Locate the cell with the specified text and output its (x, y) center coordinate. 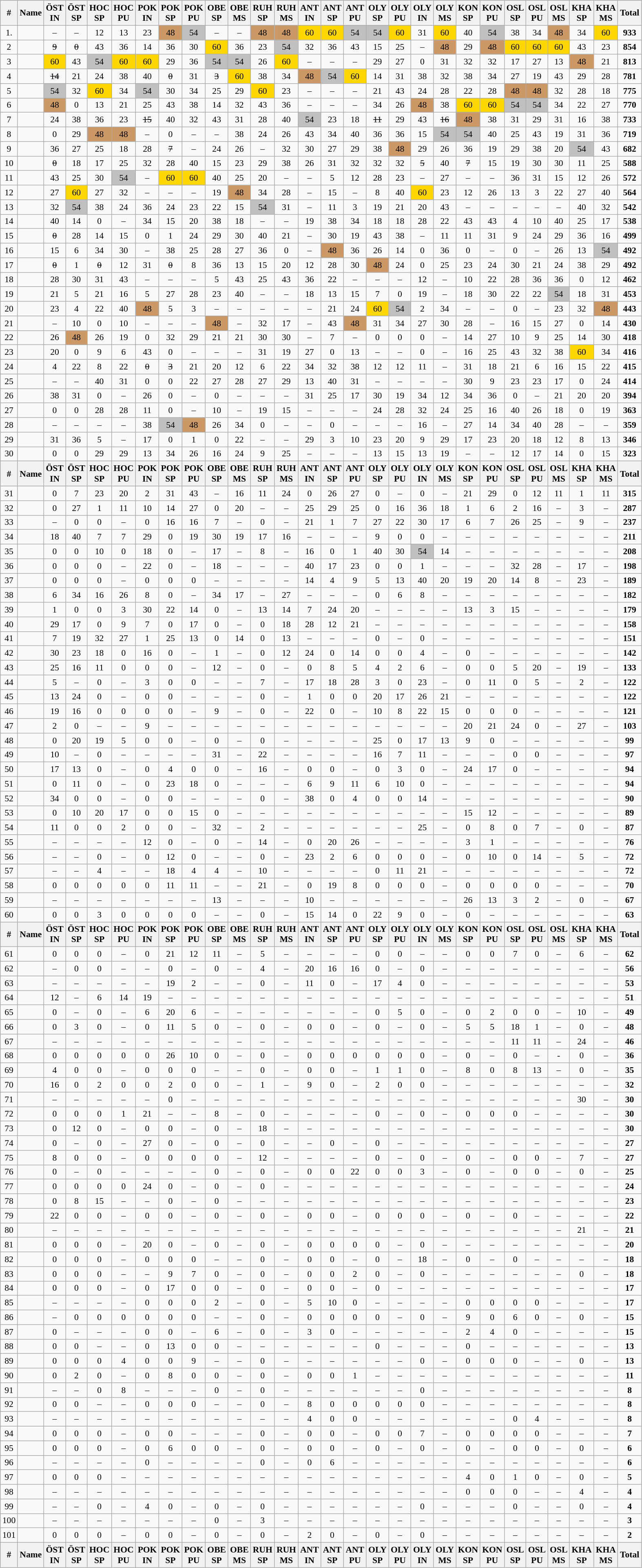
854 (630, 47)
69 (9, 1070)
96 (9, 1463)
92 (9, 1404)
211 (630, 537)
58 (9, 886)
82 (9, 1259)
52 (9, 798)
47 (9, 726)
363 (630, 411)
74 (9, 1143)
75 (9, 1158)
415 (630, 367)
61 (9, 954)
59 (9, 900)
88 (9, 1347)
719 (630, 135)
588 (630, 164)
564 (630, 192)
77 (9, 1187)
237 (630, 522)
78 (9, 1201)
133 (630, 668)
86 (9, 1318)
95 (9, 1448)
179 (630, 610)
781 (630, 76)
462 (630, 280)
542 (630, 207)
80 (9, 1230)
158 (630, 624)
44 (9, 682)
66 (9, 1027)
103 (630, 726)
98 (9, 1492)
208 (630, 552)
733 (630, 120)
572 (630, 178)
418 (630, 338)
315 (630, 493)
416 (630, 352)
50 (9, 770)
57 (9, 871)
359 (630, 425)
68 (9, 1056)
770 (630, 105)
443 (630, 309)
499 (630, 236)
64 (9, 998)
287 (630, 508)
414 (630, 381)
73 (9, 1129)
84 (9, 1288)
45 (9, 697)
813 (630, 62)
93 (9, 1419)
41 (9, 639)
394 (630, 396)
100 (9, 1521)
55 (9, 842)
538 (630, 221)
39 (9, 610)
775 (630, 91)
33 (9, 522)
91 (9, 1390)
323 (630, 454)
37 (9, 581)
198 (630, 566)
189 (630, 581)
430 (630, 323)
71 (9, 1099)
85 (9, 1303)
42 (9, 653)
1. (9, 33)
81 (9, 1245)
933 (630, 33)
65 (9, 1013)
142 (630, 653)
101 (9, 1535)
- (559, 1056)
682 (630, 149)
453 (630, 294)
182 (630, 595)
79 (9, 1216)
151 (630, 639)
83 (9, 1274)
121 (630, 712)
346 (630, 440)
